Scan for the cell matching the given text and deliver its (x, y) coordinate at center. 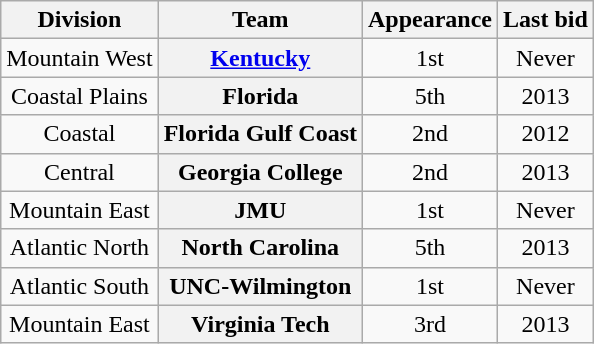
UNC-Wilmington (260, 286)
Division (80, 20)
Coastal (80, 134)
Mountain West (80, 58)
Central (80, 172)
JMU (260, 210)
Georgia College (260, 172)
Virginia Tech (260, 324)
Last bid (546, 20)
Florida (260, 96)
Appearance (430, 20)
3rd (430, 324)
2012 (546, 134)
Atlantic North (80, 248)
Florida Gulf Coast (260, 134)
Coastal Plains (80, 96)
Atlantic South (80, 286)
North Carolina (260, 248)
Kentucky (260, 58)
Team (260, 20)
